Return [x, y] of the center of cell containing provided text 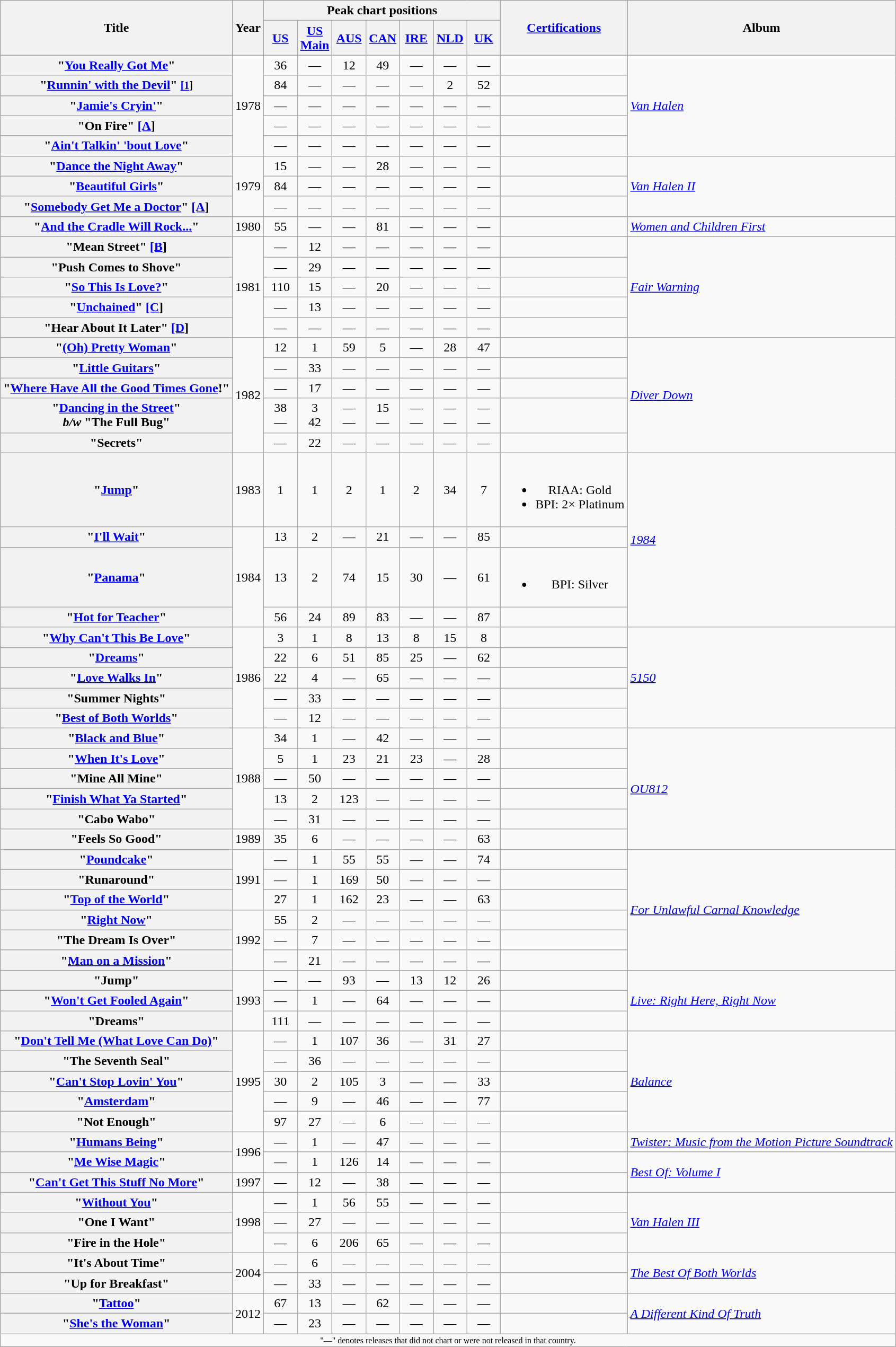
38— [281, 416]
AUS [349, 38]
"I'll Wait" [117, 537]
1986 [248, 677]
"Jamie's Cryin'" [117, 105]
87 [484, 617]
"Hear About It Later" [D] [117, 328]
Live: Right Here, Right Now [761, 1000]
"Not Enough" [117, 1122]
"When It's Love" [117, 759]
123 [349, 799]
14 [383, 1162]
97 [281, 1122]
RIAA: GoldBPI: 2× Platinum [564, 490]
1997 [248, 1182]
26 [484, 980]
126 [349, 1162]
93 [349, 980]
"Mean Street" [B] [117, 246]
5150 [761, 677]
Certifications [564, 28]
38 [383, 1182]
"Panama" [117, 577]
61 [484, 577]
"Cabo Wabo" [117, 819]
206 [349, 1243]
"Beautiful Girls" [117, 186]
77 [484, 1102]
"On Fire" [A] [117, 126]
"Push Comes to Shove" [117, 267]
Diver Down [761, 395]
"The Dream Is Over" [117, 940]
"Dancing in the Street"b/w "The Full Bug" [117, 416]
"And the Cradle Will Rock..." [117, 226]
"Feels So Good" [117, 839]
51 [349, 657]
"Runnin' with the Devil" [1] [117, 85]
"Mine All Mine" [117, 779]
105 [349, 1081]
"Runaround" [117, 879]
"Don't Tell Me (What Love Can Do)" [117, 1041]
2012 [248, 1313]
"Man on a Mission" [117, 960]
"Up for Breakfast" [117, 1283]
"Hot for Teacher" [117, 617]
"Poundcake" [117, 859]
"She's the Woman" [117, 1323]
"Best of Both Worlds" [117, 718]
"Right Now" [117, 920]
"—" denotes releases that did not chart or were not released in that country. [448, 1340]
CAN [383, 38]
Van Halen II [761, 186]
42 [383, 738]
169 [349, 879]
"The Seventh Seal" [117, 1061]
4 [315, 677]
"So This Is Love?" [117, 287]
1979 [248, 186]
162 [349, 900]
"It's About Time" [117, 1263]
Women and Children First [761, 226]
110 [281, 287]
"Unchained" [C] [117, 307]
"Top of the World" [117, 900]
"Love Walks In" [117, 677]
Year [248, 28]
25 [416, 657]
US Main [315, 38]
Twister: Music from the Motion Picture Soundtrack [761, 1142]
49 [383, 65]
89 [349, 617]
"Finish What Ya Started" [117, 799]
"Fire in the Hole" [117, 1243]
17 [315, 388]
Van Halen [761, 105]
"Won't Get Fooled Again" [117, 1000]
15— [383, 416]
1988 [248, 779]
BPI: Silver [564, 577]
For Unlawful Carnal Knowledge [761, 910]
83 [383, 617]
111 [281, 1020]
"Can't Stop Lovin' You" [117, 1081]
"(Oh) Pretty Woman" [117, 348]
The Best Of Both Worlds [761, 1273]
52 [484, 85]
NLD [450, 38]
29 [315, 267]
"Little Guitars" [117, 368]
1993 [248, 1000]
46 [383, 1102]
"Without You" [117, 1202]
64 [383, 1000]
UK [484, 38]
24 [315, 617]
"Humans Being" [117, 1142]
"Ain't Talkin' 'bout Love" [117, 146]
1992 [248, 940]
35 [281, 839]
67 [281, 1303]
A Different Kind Of Truth [761, 1313]
9 [315, 1102]
1981 [248, 287]
OU812 [761, 789]
"Summer Nights" [117, 698]
1989 [248, 839]
"Black and Blue" [117, 738]
"Why Can't This Be Love" [117, 637]
81 [383, 226]
US [281, 38]
Album [761, 28]
"Amsterdam" [117, 1102]
Peak chart positions [383, 11]
1983 [248, 490]
"You Really Got Me" [117, 65]
"Secrets" [117, 443]
20 [383, 287]
"Tattoo" [117, 1303]
"Somebody Get Me a Doctor" [A] [117, 206]
Title [117, 28]
Van Halen III [761, 1222]
1995 [248, 1081]
2004 [248, 1273]
Fair Warning [761, 287]
"Dance the Night Away" [117, 166]
"Where Have All the Good Times Gone!" [117, 388]
1978 [248, 105]
1998 [248, 1222]
"Me Wise Magic" [117, 1162]
107 [349, 1041]
1980 [248, 226]
1982 [248, 395]
342 [315, 416]
"Can't Get This Stuff No More" [117, 1182]
IRE [416, 38]
Balance [761, 1081]
59 [349, 348]
Best Of: Volume I [761, 1172]
"One I Want" [117, 1222]
1996 [248, 1152]
1991 [248, 879]
